Return [x, y] of the center of cell containing provided text 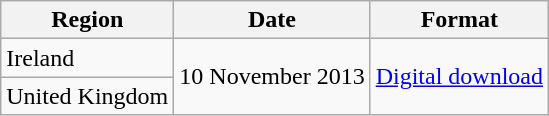
Digital download [459, 77]
10 November 2013 [272, 77]
Region [88, 20]
United Kingdom [88, 96]
Format [459, 20]
Ireland [88, 58]
Date [272, 20]
